From the cell containing the given text, extract its center point as [x, y] coordinate. 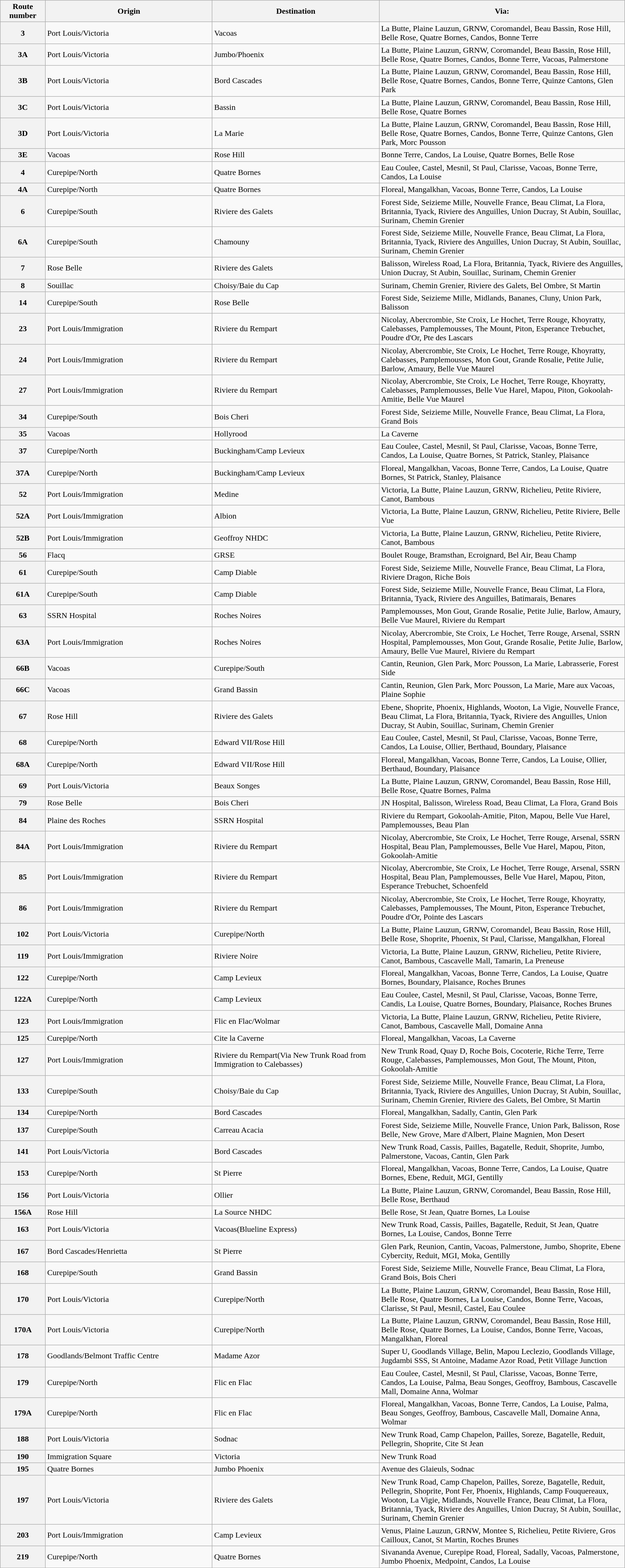
Victoria, La Butte, Plaine Lauzun, GRNW, Richelieu, Petite Riviere, Belle Vue [502, 516]
Albion [296, 516]
La Butte, Plaine Lauzun, GRNW, Coromandel, Beau Bassin, Rose Hill, Belle Rose, Quatre Bornes, Palma [502, 786]
Avenue des Glaieuls, Sodnac [502, 1469]
156A [23, 1212]
New Trunk Road, Cassis, Pailles, Bagatelle, Reduit, Shoprite, Jumbo, Palmerstone, Vacoas, Cantin, Glen Park [502, 1151]
66C [23, 690]
3B [23, 81]
Medine [296, 494]
Geoffroy NHDC [296, 538]
Floreal, Mangalkhan, Vacoas, Bonne Terre, Candos, La Louise [502, 189]
6 [23, 211]
24 [23, 360]
Ollier [296, 1195]
Immigration Square [129, 1456]
La Butte, Plaine Lauzun, GRNW, Coromandel, Beau Bassin, Rose Hill, Belle Rose, Berthaud [502, 1195]
85 [23, 877]
188 [23, 1439]
122A [23, 999]
Riviere du Rempart, Gokoolah-Amitie, Piton, Mapou, Belle Vue Harel, Pamplemousses, Beau Plan [502, 820]
New Trunk Road, Camp Chapelon, Pailles, Soreze, Bagatelle, Reduit, Pellegrin, Shoprite, Cite St Jean [502, 1439]
178 [23, 1356]
133 [23, 1091]
61A [23, 594]
Floreal, Mangalkhan, Vacoas, Bonne Terre, Candos, La Louise, Ollier, Berthaud, Boundary, Plaisance [502, 764]
Hollyrood [296, 434]
8 [23, 285]
Carreau Acacia [296, 1130]
Flic en Flac/Wolmar [296, 1021]
La Butte, Plaine Lauzun, GRNW, Coromandel, Beau Bassin, Rose Hill, Belle Rose, Shoprite, Phoenix, St Paul, Clarisse, Mangalkhan, Floreal [502, 934]
La Butte, Plaine Lauzun, GRNW, Coromandel, Beau Bassin, Rose Hill, Belle Rose, Quatre Bornes, Candos, Bonne Terre [502, 33]
3C [23, 107]
Victoria, La Butte, Plaine Lauzun, GRNW, Richelieu, Petite Riviere, Canot, Bambous, Cascavelle Mall, Tamarin, La Preneuse [502, 956]
79 [23, 803]
168 [23, 1273]
122 [23, 978]
23 [23, 329]
52B [23, 538]
Origin [129, 11]
123 [23, 1021]
170A [23, 1330]
Vacoas(Blueline Express) [296, 1229]
GRSE [296, 555]
Riviere du Rempart(Via New Trunk Road from Immigration to Calebasses) [296, 1060]
Belle Rose, St Jean, Quatre Bornes, La Louise [502, 1212]
Cantin, Reunion, Glen Park, Morc Pousson, La Marie, Labrasserie, Forest Side [502, 668]
La Source NHDC [296, 1212]
Forest Side, Seizieme Mille, Midlands, Bananes, Cluny, Union Park, Balisson [502, 303]
La Marie [296, 133]
Goodlands/Belmont Traffic Centre [129, 1356]
Cantin, Reunion, Glen Park, Morc Pousson, La Marie, Mare aux Vacoas, Plaine Sophie [502, 690]
4A [23, 189]
63A [23, 642]
Forest Side, Seizieme Mille, Nouvelle France, Beau Climat, La Flora, Riviere Dragon, Riche Bois [502, 572]
84 [23, 820]
195 [23, 1469]
Victoria [296, 1456]
JN Hospital, Balisson, Wireless Road, Beau Climat, La Flora, Grand Bois [502, 803]
La Caverne [502, 434]
Super U, Goodlands Village, Belin, Mapou Leclezio, Goodlands Village, Jugdambi SSS, St Antoine, Madame Azor Road, Petit Village Junction [502, 1356]
14 [23, 303]
Chamouny [296, 242]
Bord Cascades/Henrietta [129, 1251]
56 [23, 555]
La Butte, Plaine Lauzun, GRNW, Coromandel, Beau Bassin, Rose Hill, Belle Rose, Quatre Bornes, Candos, Bonne Terre, Vacoas, Palmerstone [502, 55]
Forest Side, Seizieme Mille, Nouvelle France, Beau Climat, La Flora, Grand Bois, Bois Cheri [502, 1273]
Eau Coulee, Castel, Mesnil, St Paul, Clarisse, Vacoas, Bonne Terre, Candis, La Louise, Quatre Bornes, Boundary, Plaisance, Roches Brunes [502, 999]
Floreal, Mangalkhan, Vacoas, Bonne Terre, Candos, La Louise, Quatre Bornes, St Patrick, Stanley, Plaisance [502, 473]
Riviere Noire [296, 956]
3 [23, 33]
La Butte, Plaine Lauzun, GRNW, Coromandel, Beau Bassin, Rose Hill, Belle Rose, Quatre Bornes [502, 107]
69 [23, 786]
137 [23, 1130]
3E [23, 155]
3D [23, 133]
37 [23, 451]
Souillac [129, 285]
179A [23, 1413]
27 [23, 390]
3A [23, 55]
Jumbo Phoenix [296, 1469]
Floreal, Mangalkhan, Sadally, Cantin, Glen Park [502, 1113]
153 [23, 1173]
Eau Coulee, Castel, Mesnil, St Paul, Clarisse, Vacoas, Bonne Terre, Candos, La Louise, Quatre Bornes, St Patrick, Stanley, Plaisance [502, 451]
La Butte, Plaine Lauzun, GRNW, Coromandel, Beau Bassin, Rose Hill, Belle Rose, Quatre Bornes, Candos, Bonne Terre, Quinze Cantons, Glen Park [502, 81]
Balisson, Wireless Road, La Flora, Britannia, Tyack, Riviere des Anguilles, Union Ducray, St Aubin, Souillac, Surinam, Chemin Grenier [502, 268]
127 [23, 1060]
219 [23, 1557]
34 [23, 417]
Eau Coulee, Castel, Mesnil, St Paul, Clarisse, Vacoas, Bonne Terre, Candos, La Louise [502, 172]
Eau Coulee, Castel, Mesnil, St Paul, Clarisse, Vacoas, Bonne Terre, Candos, La Louise, Ollier, Berthaud, Boundary, Plaisance [502, 743]
New Trunk Road, Cassis, Pailles, Bagatelle, Reduit, St Jean, Quatre Bornes, La Louise, Candos, Bonne Terre [502, 1229]
203 [23, 1535]
Floreal, Mangalkhan, Vacoas, La Caverne [502, 1038]
190 [23, 1456]
Forest Side, Seizieme Mille, Nouvelle France, Beau Climat, La Flora, Grand Bois [502, 417]
125 [23, 1038]
63 [23, 616]
37A [23, 473]
52 [23, 494]
Glen Park, Reunion, Cantin, Vacoas, Palmerstone, Jumbo, Shoprite, Ebene Cybercity, Reduit, MGI, Moka, Gentilly [502, 1251]
Forest Side, Seizieme Mille, Nouvelle France, Union Park, Balisson, Rose Belle, New Grove, Mare d'Albert, Plaine Magnien, Mon Desert [502, 1130]
119 [23, 956]
61 [23, 572]
Plaine des Roches [129, 820]
Boulet Rouge, Bramsthan, Ecroignard, Bel Air, Beau Champ [502, 555]
New Trunk Road, Quay D, Roche Bois, Cocoterie, Riche Terre, Terre Rouge, Calebasses, Pamplemousses, Mon Gout, The Mount, Piton, Gokoolah-Amitie [502, 1060]
Beaux Songes [296, 786]
170 [23, 1299]
Bonne Terre, Candos, La Louise, Quatre Bornes, Belle Rose [502, 155]
Victoria, La Butte, Plaine Lauzun, GRNW, Richelieu, Petite Riviere, Canot, Bambous, Cascavelle Mall, Domaine Anna [502, 1021]
134 [23, 1113]
4 [23, 172]
Via: [502, 11]
Forest Side, Seizieme Mille, Nouvelle France, Beau Climat, La Flora, Britannia, Tyack, Riviere des Anguilles, Batimarais, Benares [502, 594]
Venus, Plaine Lauzun, GRNW, Montee S, Richelieu, Petite Riviere, Gros Cailloux, Canot, St Martin, Roches Brunes [502, 1535]
Destination [296, 11]
6A [23, 242]
102 [23, 934]
Cite la Caverne [296, 1038]
67 [23, 716]
141 [23, 1151]
Floreal, Mangalkhan, Vacoas, Bonne Terre, Candos, La Louise, Quatre Bornes, Boundary, Plaisance, Roches Brunes [502, 978]
86 [23, 908]
Sivananda Avenue, Curepipe Road, Floreal, Sadally, Vacoas, Palmerstone, Jumbo Phoenix, Medpoint, Candos, La Louise [502, 1557]
197 [23, 1500]
66B [23, 668]
167 [23, 1251]
68A [23, 764]
Route number [23, 11]
179 [23, 1382]
Flacq [129, 555]
Pamplemousses, Mon Gout, Grande Rosalie, Petite Julie, Barlow, Amaury, Belle Vue Maurel, Riviere du Rempart [502, 616]
New Trunk Road [502, 1456]
35 [23, 434]
52A [23, 516]
163 [23, 1229]
Floreal, Mangalkhan, Vacoas, Bonne Terre, Candos, La Louise, Palma, Beau Songes, Geoffroy, Bambous, Cascavelle Mall, Domaine Anna, Wolmar [502, 1413]
Bassin [296, 107]
7 [23, 268]
Madame Azor [296, 1356]
Surinam, Chemin Grenier, Riviere des Galets, Bel Ombre, St Martin [502, 285]
84A [23, 846]
Sodnac [296, 1439]
Jumbo/Phoenix [296, 55]
156 [23, 1195]
68 [23, 743]
Floreal, Mangalkhan, Vacoas, Bonne Terre, Candos, La Louise, Quatre Bornes, Ebene, Reduit, MGI, Gentilly [502, 1173]
